Scan for the cell matching the given text and deliver its (x, y) coordinate at center. 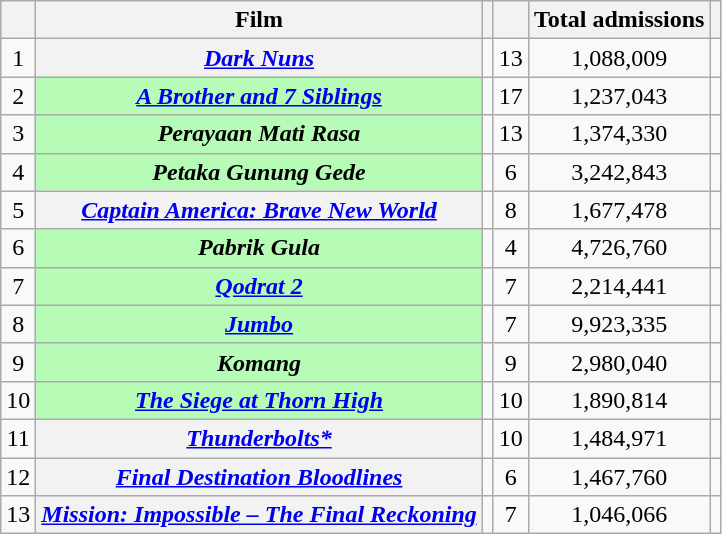
1,484,971 (619, 438)
3,242,843 (619, 172)
1,046,066 (619, 515)
Qodrat 2 (259, 286)
1 (18, 58)
9,923,335 (619, 324)
Final Destination Bloodlines (259, 477)
5 (18, 210)
Thunderbolts* (259, 438)
1,088,009 (619, 58)
1,374,330 (619, 134)
2 (18, 96)
Pabrik Gula (259, 248)
11 (18, 438)
4,726,760 (619, 248)
2,980,040 (619, 362)
The Siege at Thorn High (259, 400)
Petaka Gunung Gede (259, 172)
Dark Nuns (259, 58)
17 (510, 96)
12 (18, 477)
1,467,760 (619, 477)
Captain America: Brave New World (259, 210)
Film (259, 20)
1,890,814 (619, 400)
Mission: Impossible – The Final Reckoning (259, 515)
1,237,043 (619, 96)
2,214,441 (619, 286)
Komang (259, 362)
A Brother and 7 Siblings (259, 96)
Perayaan Mati Rasa (259, 134)
Total admissions (619, 20)
Jumbo (259, 324)
3 (18, 134)
1,677,478 (619, 210)
